Return the [X, Y] coordinate for the center point of the cell that contains the specified text.  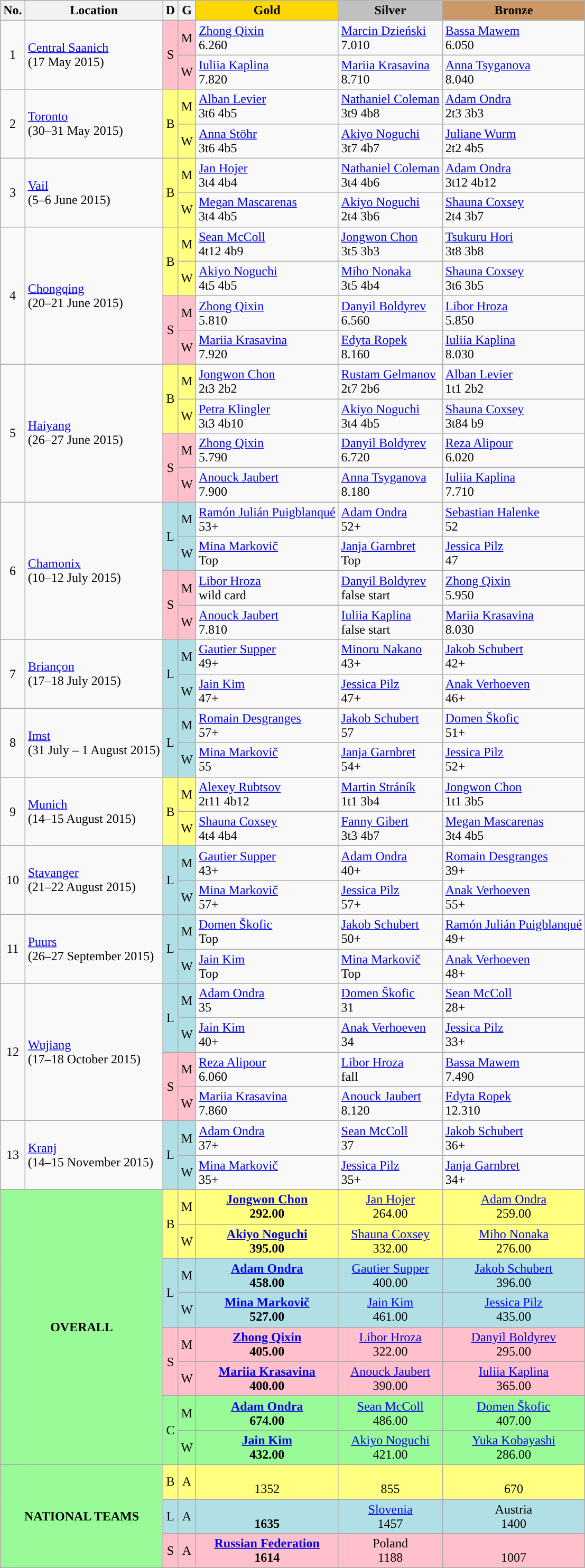
Iuliia Kaplina 365.00 [514, 1378]
Anak Verhoeven 46+ [514, 691]
Gautier Supper 49+ [267, 656]
Gautier Supper 400.00 [390, 1276]
Zhong Qixin 6.260 [267, 38]
Romain Desgranges 39+ [514, 862]
Janja Garnbret Top [390, 554]
Shauna Coxsey 332.00 [390, 1241]
Toronto (30–31 May 2015) [94, 124]
Adam Ondra 674.00 [267, 1413]
Anak Verhoeven 34 [390, 1035]
6 [13, 571]
Jain Kim 40+ [267, 1035]
No. [13, 11]
Miho Nonaka 276.00 [514, 1241]
Jessica Pilz 435.00 [514, 1310]
1635 [267, 1516]
Central Saanich (17 May 2015) [94, 55]
Iuliia Kaplina false start [390, 623]
Libor Hroza 5.850 [514, 313]
Iuliia Kaplina 7.710 [514, 485]
Austria 1400 [514, 1516]
1 [13, 55]
Adam Ondra 35 [267, 1001]
Rustam Gelmanov 2t7 2b6 [390, 382]
Domen Škofic 407.00 [514, 1413]
Briançon (17–18 July 2015) [94, 674]
Danyil Boldyrev 6.560 [390, 313]
Jakob Schubert 36+ [514, 1138]
Akiyo Noguchi 3t7 4b7 [390, 141]
Shauna Coxsey 2t4 3b7 [514, 209]
Jessica Pilz 35+ [390, 1172]
C [170, 1430]
G [187, 11]
Iuliia Kaplina 7.820 [267, 72]
Adam Ondra 37+ [267, 1138]
Jessica Pilz 57+ [390, 897]
11 [13, 949]
Bassa Mawem 6.050 [514, 38]
Sebastian Halenke 52 [514, 519]
Akiyo Noguchi 395.00 [267, 1241]
Stavanger (21–22 August 2015) [94, 880]
Danyil Boldyrev 295.00 [514, 1344]
Adam Ondra 2t3 3b3 [514, 107]
Jongwon Chon 2t3 2b2 [267, 382]
Domen Škofic 31 [390, 1001]
7 [13, 674]
Libor Hroza 322.00 [390, 1344]
Edyta Ropek 12.310 [514, 1103]
Iuliia Kaplina 8.030 [514, 347]
Mariia Krasavina 7.920 [267, 347]
Anna Tsyganova 8.040 [514, 72]
Jakob Schubert 396.00 [514, 1276]
Anak Verhoeven 48+ [514, 966]
Mariia Krasavina 7.860 [267, 1103]
Libor Hroza wild card [267, 588]
Slovenia 1457 [390, 1516]
Mariia Krasavina 400.00 [267, 1378]
4 [13, 295]
Nathaniel Coleman 3t4 4b6 [390, 175]
Ramón Julián Puigblanqué 49+ [514, 931]
1352 [267, 1482]
Yuka Kobayashi 286.00 [514, 1447]
Jakob Schubert 57 [390, 725]
Jessica Pilz 33+ [514, 1035]
Jan Hojer 3t4 4b4 [267, 175]
Janja Garnbret 34+ [514, 1172]
Domen Škofic Top [267, 931]
Munich (14–15 August 2015) [94, 811]
1007 [514, 1551]
3 [13, 192]
Sean McColl 37 [390, 1138]
Jain Kim 432.00 [267, 1447]
Petra Klingler 3t3 4b10 [267, 415]
Jongwon Chon 292.00 [267, 1207]
Zhong Qixin 5.790 [267, 450]
Akiyo Noguchi 2t4 3b6 [390, 209]
Sean McColl 4t12 4b9 [267, 244]
Reza Alipour 6.020 [514, 450]
2 [13, 124]
Gold [267, 11]
Jakob Schubert 50+ [390, 931]
Kranj (14–15 November 2015) [94, 1155]
Chongqing (20–21 June 2015) [94, 295]
Wujiang (17–18 October 2015) [94, 1052]
Anna Tsyganova 8.180 [390, 485]
Bassa Mawem 7.490 [514, 1070]
Anak Verhoeven 55+ [514, 897]
Marcin Dzieński 7.010 [390, 38]
Miho Nonaka 3t5 4b4 [390, 278]
Jongwon Chon 3t5 3b3 [390, 244]
Nathaniel Coleman 3t9 4b8 [390, 107]
Sean McColl 28+ [514, 1001]
Jessica Pilz 47+ [390, 691]
Adam Ondra 259.00 [514, 1207]
Shauna Coxsey 4t4 4b4 [267, 829]
Jessica Pilz 47 [514, 554]
Sean McColl 486.00 [390, 1413]
Akiyo Noguchi 3t4 4b5 [390, 415]
Alban Levier 3t6 4b5 [267, 107]
Shauna Coxsey 3t84 b9 [514, 415]
OVERALL [81, 1327]
Jessica Pilz 52+ [514, 760]
9 [13, 811]
Anouck Jaubert 390.00 [390, 1378]
Alban Levier 1t1 2b2 [514, 382]
Zhong Qixin 5.950 [514, 588]
Mina Markovič 35+ [267, 1172]
Mariia Krasavina 8.710 [390, 72]
Mina Markovič 55 [267, 760]
Adam Ondra 52+ [390, 519]
Russian Federation 1614 [267, 1551]
Tsukuru Hori 3t8 3b8 [514, 244]
Jakob Schubert 42+ [514, 656]
NATIONAL TEAMS [81, 1516]
Puurs (26–27 September 2015) [94, 949]
Alexey Rubtsov 2t11 4b12 [267, 794]
Juliane Wurm 2t2 4b5 [514, 141]
Jain Kim Top [267, 966]
Danyil Boldyrev 6.720 [390, 450]
Jain Kim 47+ [267, 691]
Gautier Supper 43+ [267, 862]
Shauna Coxsey 3t6 3b5 [514, 278]
Jain Kim 461.00 [390, 1310]
670 [514, 1482]
Imst (31 July – 1 August 2015) [94, 743]
Bronze [514, 11]
Romain Desgranges 57+ [267, 725]
13 [13, 1155]
Edyta Ropek 8.160 [390, 347]
Adam Ondra 40+ [390, 862]
Mina Markovič 527.00 [267, 1310]
Silver [390, 11]
Janja Garnbret 54+ [390, 760]
Chamonix (10–12 July 2015) [94, 571]
855 [390, 1482]
12 [13, 1052]
Akiyo Noguchi 4t5 4b5 [267, 278]
Fanny Gibert 3t3 4b7 [390, 829]
Zhong Qixin 5.810 [267, 313]
Vail (5–6 June 2015) [94, 192]
8 [13, 743]
Anouck Jaubert 7.900 [267, 485]
Haiyang (26–27 June 2015) [94, 433]
Zhong Qixin 405.00 [267, 1344]
Anouck Jaubert 8.120 [390, 1103]
Mina Markovič 57+ [267, 897]
Akiyo Noguchi 421.00 [390, 1447]
Jan Hojer 264.00 [390, 1207]
Ramón Julián Puigblanqué 53+ [267, 519]
D [170, 11]
Location [94, 11]
Libor Hroza fall [390, 1070]
Mariia Krasavina 8.030 [514, 623]
Anna Stöhr 3t6 4b5 [267, 141]
5 [13, 433]
Poland 1188 [390, 1551]
Anouck Jaubert 7.810 [267, 623]
Danyil Boldyrev false start [390, 588]
Jongwon Chon 1t1 3b5 [514, 794]
Martin Stráník 1t1 3b4 [390, 794]
Minoru Nakano 43+ [390, 656]
Reza Alipour 6.060 [267, 1070]
10 [13, 880]
Domen Škofic 51+ [514, 725]
Adam Ondra 3t12 4b12 [514, 175]
Adam Ondra 458.00 [267, 1276]
